Pinpoint the cell where the given text exists, returning its (x, y) midpoint coordinate. 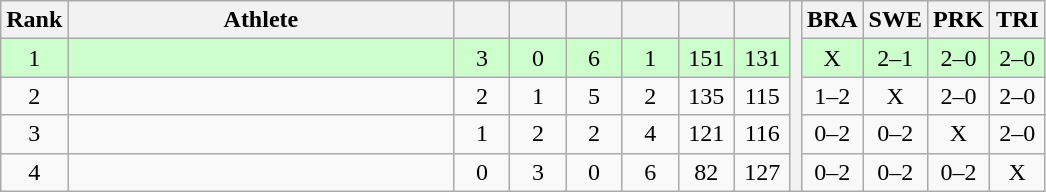
131 (762, 58)
151 (706, 58)
SWE (895, 20)
TRI (1017, 20)
121 (706, 134)
127 (762, 172)
82 (706, 172)
5 (594, 96)
Rank (34, 20)
2–1 (895, 58)
135 (706, 96)
PRK (959, 20)
1–2 (832, 96)
116 (762, 134)
115 (762, 96)
Athlete (261, 20)
BRA (832, 20)
